Capture the cell that displays the provided text and extract its (X, Y) central coordinate. 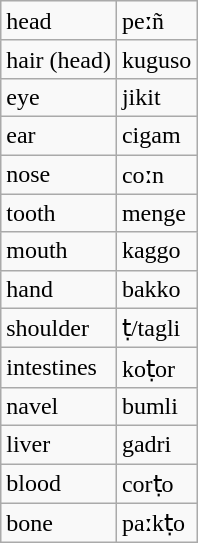
intestines (59, 368)
tooth (59, 213)
blood (59, 484)
kuguso (156, 59)
koṭor (156, 368)
nose (59, 174)
mouth (59, 251)
bakko (156, 289)
bone (59, 523)
shoulder (59, 328)
menge (156, 213)
head (59, 21)
bumli (156, 406)
gadri (156, 444)
eye (59, 97)
jikit (156, 97)
kaggo (156, 251)
cigam (156, 135)
ear (59, 135)
paːkṭo (156, 523)
liver (59, 444)
ṭ/tagli (156, 328)
peːñ (156, 21)
corṭo (156, 484)
navel (59, 406)
hair (head) (59, 59)
hand (59, 289)
coːn (156, 174)
